Return the [x, y] coordinate for the center point of the cell that contains the specified text.  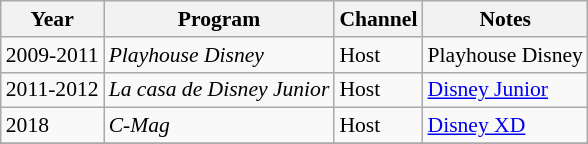
Channel [378, 19]
Notes [504, 19]
Disney Junior [504, 90]
Program [220, 19]
Disney XD [504, 126]
2011-2012 [52, 90]
C-Mag [220, 126]
Year [52, 19]
La casa de Disney Junior [220, 90]
2018 [52, 126]
2009-2011 [52, 55]
